Pinpoint the cell where the given text exists, returning its (x, y) midpoint coordinate. 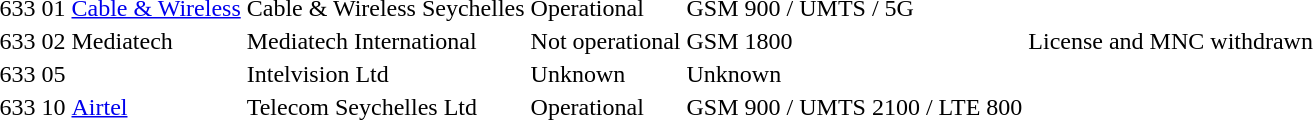
GSM 1800 (854, 41)
Not operational (606, 41)
02 (54, 41)
Mediatech International (386, 41)
Intelvision Ltd (386, 74)
Mediatech (156, 41)
05 (54, 74)
